Capture the cell that displays the provided text and extract its (x, y) central coordinate. 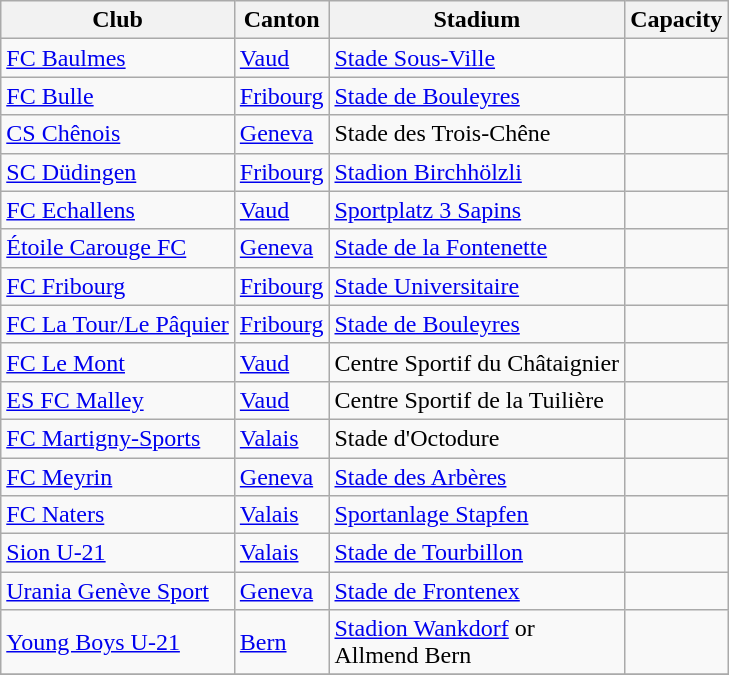
Sion U-21 (118, 553)
Centre Sportif du Châtaignier (477, 362)
Stade des Trois-Chêne (477, 134)
Étoile Carouge FC (118, 248)
Young Boys U-21 (118, 642)
Centre Sportif de la Tuilière (477, 400)
FC La Tour/Le Pâquier (118, 324)
Sportplatz 3 Sapins (477, 210)
FC Meyrin (118, 477)
Stade Sous-Ville (477, 58)
CS Chênois (118, 134)
FC Martigny-Sports (118, 438)
Stade de la Fontenette (477, 248)
SC Düdingen (118, 172)
Capacity (676, 20)
Stadion Wankdorf orAllmend Bern (477, 642)
Stadium (477, 20)
FC Naters (118, 515)
FC Echallens (118, 210)
FC Fribourg (118, 286)
Stade des Arbères (477, 477)
Stade Universitaire (477, 286)
Club (118, 20)
Stadion Birchhölzli (477, 172)
Stade d'Octodure (477, 438)
Sportanlage Stapfen (477, 515)
Bern (282, 642)
FC Baulmes (118, 58)
Stade de Frontenex (477, 591)
Stade de Tourbillon (477, 553)
ES FC Malley (118, 400)
Canton (282, 20)
Urania Genève Sport (118, 591)
FC Bulle (118, 96)
FC Le Mont (118, 362)
